Output the (X, Y) coordinate of the center of the cell containing the given text.  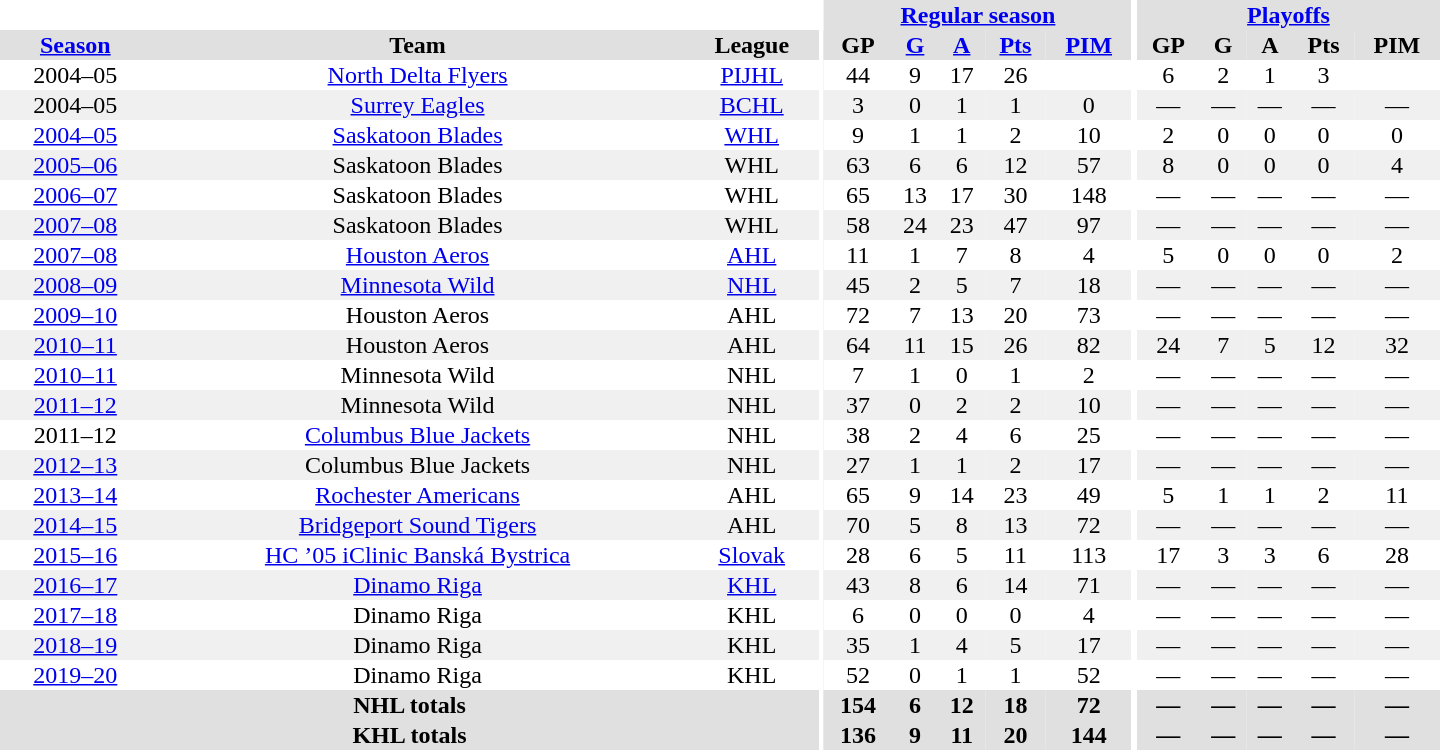
38 (858, 435)
144 (1089, 735)
47 (1016, 225)
32 (1397, 345)
70 (858, 525)
2019–20 (76, 675)
49 (1089, 495)
HC ’05 iClinic Banská Bystrica (418, 555)
2006–07 (76, 195)
2014–15 (76, 525)
Slovak (751, 555)
27 (858, 465)
35 (858, 645)
37 (858, 405)
71 (1089, 585)
2013–14 (76, 495)
2016–17 (76, 585)
Playoffs (1288, 15)
North Delta Flyers (418, 75)
2008–09 (76, 285)
97 (1089, 225)
148 (1089, 195)
64 (858, 345)
KHL totals (410, 735)
League (751, 45)
2009–10 (76, 315)
Surrey Eagles (418, 105)
44 (858, 75)
63 (858, 165)
2015–16 (76, 555)
113 (1089, 555)
Season (76, 45)
2017–18 (76, 615)
Rochester Americans (418, 495)
Team (418, 45)
2012–13 (76, 465)
25 (1089, 435)
BCHL (751, 105)
PIJHL (751, 75)
2018–19 (76, 645)
15 (962, 345)
154 (858, 705)
58 (858, 225)
Bridgeport Sound Tigers (418, 525)
136 (858, 735)
73 (1089, 315)
NHL totals (410, 705)
57 (1089, 165)
Regular season (978, 15)
30 (1016, 195)
45 (858, 285)
82 (1089, 345)
2005–06 (76, 165)
43 (858, 585)
